Output the [x, y] coordinate of the center of the cell containing the given text.  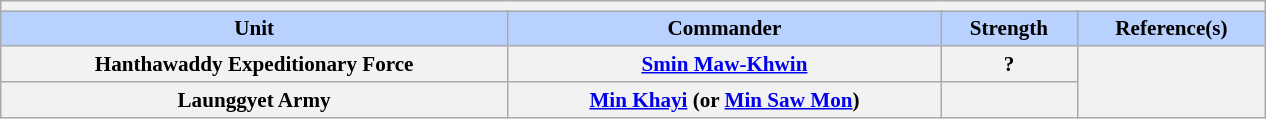
Strength [1009, 28]
Min Khayi (or Min Saw Mon) [724, 100]
Hanthawaddy Expeditionary Force [254, 64]
Commander [724, 28]
Launggyet Army [254, 100]
? [1009, 64]
Unit [254, 28]
Smin Maw-Khwin [724, 64]
Reference(s) [1172, 28]
